From the cell containing the given text, extract its center point as [x, y] coordinate. 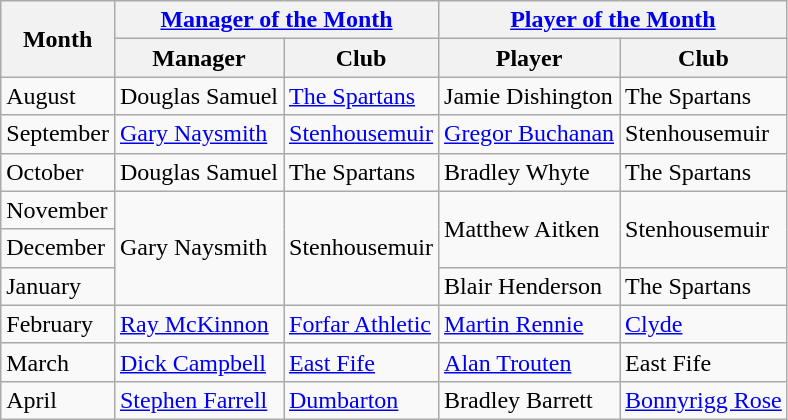
October [58, 172]
Ray McKinnon [198, 324]
Matthew Aitken [530, 229]
February [58, 324]
Manager [198, 58]
Bradley Whyte [530, 172]
Player [530, 58]
November [58, 210]
Forfar Athletic [362, 324]
August [58, 96]
Stephen Farrell [198, 400]
Blair Henderson [530, 286]
March [58, 362]
Bonnyrigg Rose [704, 400]
April [58, 400]
Alan Trouten [530, 362]
Clyde [704, 324]
Bradley Barrett [530, 400]
Jamie Dishington [530, 96]
Dumbarton [362, 400]
September [58, 134]
Month [58, 39]
Dick Campbell [198, 362]
Player of the Month [614, 20]
January [58, 286]
December [58, 248]
Manager of the Month [276, 20]
Martin Rennie [530, 324]
Gregor Buchanan [530, 134]
